Identify which cell holds the provided text, then report its [x, y] central coordinate. 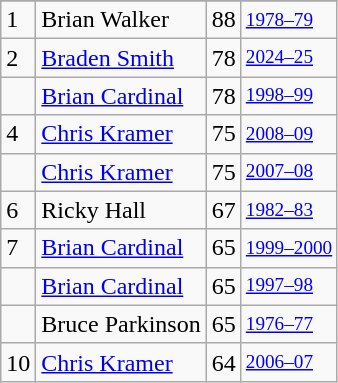
67 [224, 210]
2006–07 [289, 362]
Brian Walker [121, 20]
2 [18, 58]
1978–79 [289, 20]
2007–08 [289, 172]
2008–09 [289, 134]
7 [18, 248]
64 [224, 362]
6 [18, 210]
1999–2000 [289, 248]
Ricky Hall [121, 210]
1 [18, 20]
4 [18, 134]
88 [224, 20]
1997–98 [289, 286]
Bruce Parkinson [121, 324]
1998–99 [289, 96]
1976–77 [289, 324]
10 [18, 362]
1982–83 [289, 210]
2024–25 [289, 58]
Braden Smith [121, 58]
